Identify which cell holds the provided text, then report its [X, Y] central coordinate. 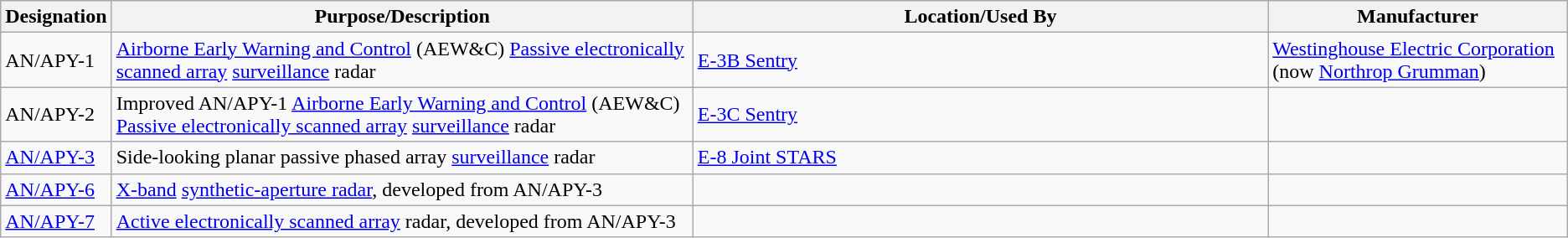
Improved AN/APY-1 Airborne Early Warning and Control (AEW&C) Passive electronically scanned array surveillance radar [402, 114]
AN/APY-1 [56, 60]
Side-looking planar passive phased array surveillance radar [402, 158]
Active electronically scanned array radar, developed from AN/APY-3 [402, 221]
Location/Used By [980, 17]
Designation [56, 17]
AN/APY-3 [56, 158]
Manufacturer [1418, 17]
Westinghouse Electric Corporation (now Northrop Grumman) [1418, 60]
E-8 Joint STARS [980, 158]
AN/APY-6 [56, 189]
Purpose/Description [402, 17]
X-band synthetic-aperture radar, developed from AN/APY-3 [402, 189]
E-3C Sentry [980, 114]
AN/APY-7 [56, 221]
Airborne Early Warning and Control (AEW&C) Passive electronically scanned array surveillance radar [402, 60]
E-3B Sentry [980, 60]
AN/APY-2 [56, 114]
